Find where the given text appears and provide that cell's center as (x, y) coordinate. 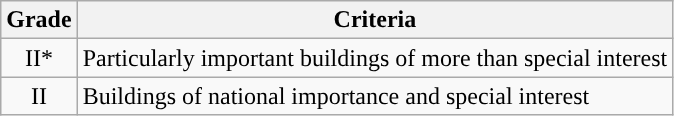
Grade (39, 20)
Particularly important buildings of more than special interest (375, 58)
Criteria (375, 20)
II (39, 96)
II* (39, 58)
Buildings of national importance and special interest (375, 96)
